Search for the cell housing the specified text and yield its (x, y) center coordinate. 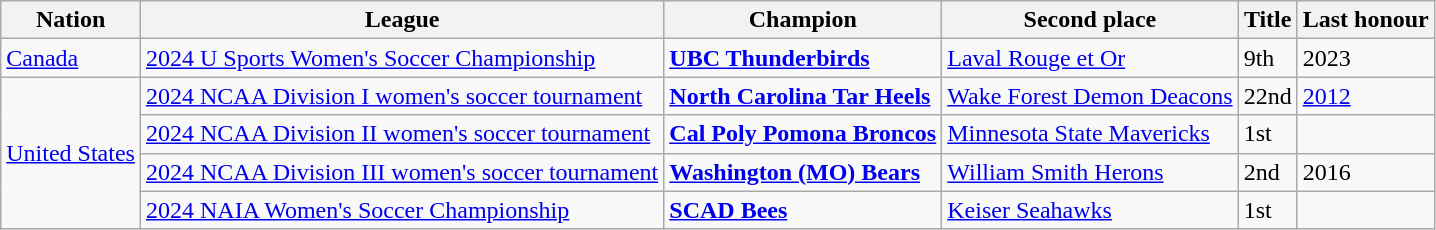
League (402, 20)
2024 NCAA Division I women's soccer tournament (402, 96)
2024 U Sports Women's Soccer Championship (402, 58)
Canada (71, 58)
Second place (1090, 20)
Washington (MO) Bears (803, 172)
SCAD Bees (803, 210)
United States (71, 153)
Laval Rouge et Or (1090, 58)
9th (1268, 58)
2016 (1366, 172)
2024 NAIA Women's Soccer Championship (402, 210)
2024 NCAA Division II women's soccer tournament (402, 134)
Nation (71, 20)
2012 (1366, 96)
Champion (803, 20)
Title (1268, 20)
North Carolina Tar Heels (803, 96)
Last honour (1366, 20)
Wake Forest Demon Deacons (1090, 96)
Keiser Seahawks (1090, 210)
2024 NCAA Division III women's soccer tournament (402, 172)
William Smith Herons (1090, 172)
Cal Poly Pomona Broncos (803, 134)
2023 (1366, 58)
UBC Thunderbirds (803, 58)
Minnesota State Mavericks (1090, 134)
22nd (1268, 96)
2nd (1268, 172)
